Search for the cell housing the specified text and yield its (x, y) center coordinate. 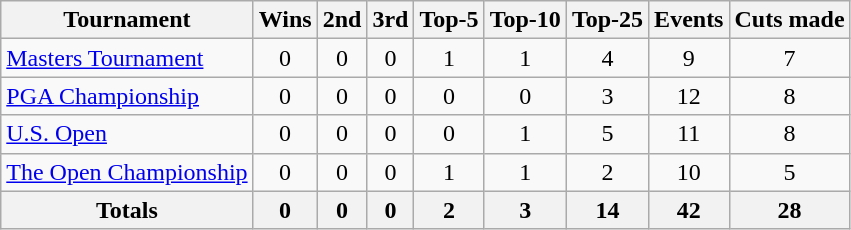
28 (790, 210)
9 (689, 58)
4 (607, 58)
Wins (285, 20)
The Open Championship (127, 172)
2nd (342, 20)
Top-25 (607, 20)
Cuts made (790, 20)
Masters Tournament (127, 58)
PGA Championship (127, 96)
7 (790, 58)
12 (689, 96)
14 (607, 210)
3rd (390, 20)
Tournament (127, 20)
U.S. Open (127, 134)
Events (689, 20)
Totals (127, 210)
Top-10 (525, 20)
42 (689, 210)
10 (689, 172)
11 (689, 134)
Top-5 (449, 20)
